Return (x, y) of the center of cell containing provided text 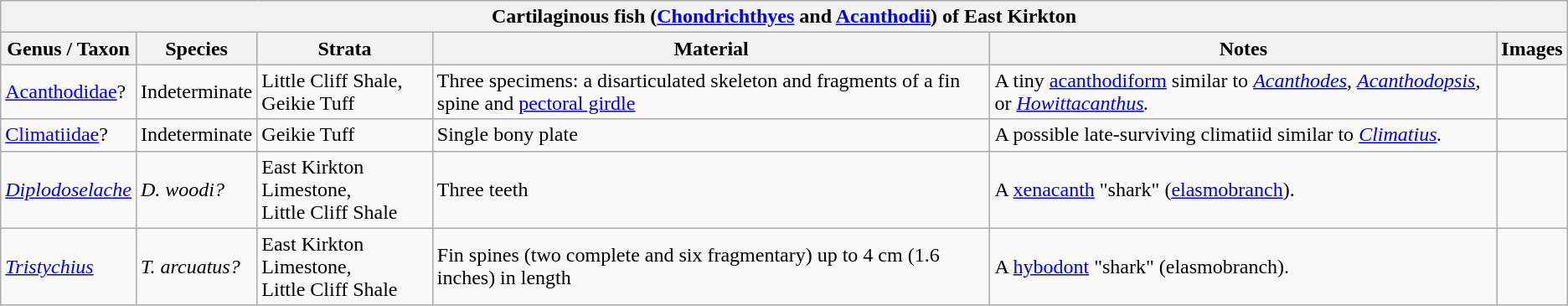
Single bony plate (711, 135)
Three teeth (711, 189)
Notes (1243, 49)
Material (711, 49)
A possible late-surviving climatiid similar to Climatius. (1243, 135)
Species (196, 49)
Climatiidae? (69, 135)
A xenacanth "shark" (elasmobranch). (1243, 189)
Tristychius (69, 267)
A hybodont "shark" (elasmobranch). (1243, 267)
Strata (345, 49)
Images (1532, 49)
Little Cliff Shale,Geikie Tuff (345, 92)
A tiny acanthodiform similar to Acanthodes, Acanthodopsis, or Howittacanthus. (1243, 92)
Cartilaginous fish (Chondrichthyes and Acanthodii) of East Kirkton (784, 17)
T. arcuatus? (196, 267)
D. woodi? (196, 189)
Geikie Tuff (345, 135)
Genus / Taxon (69, 49)
Acanthodidae? (69, 92)
Three specimens: a disarticulated skeleton and fragments of a fin spine and pectoral girdle (711, 92)
Diplodoselache (69, 189)
Fin spines (two complete and six fragmentary) up to 4 cm (1.6 inches) in length (711, 267)
